Return the [X, Y] coordinate for the center point of the cell that contains the specified text.  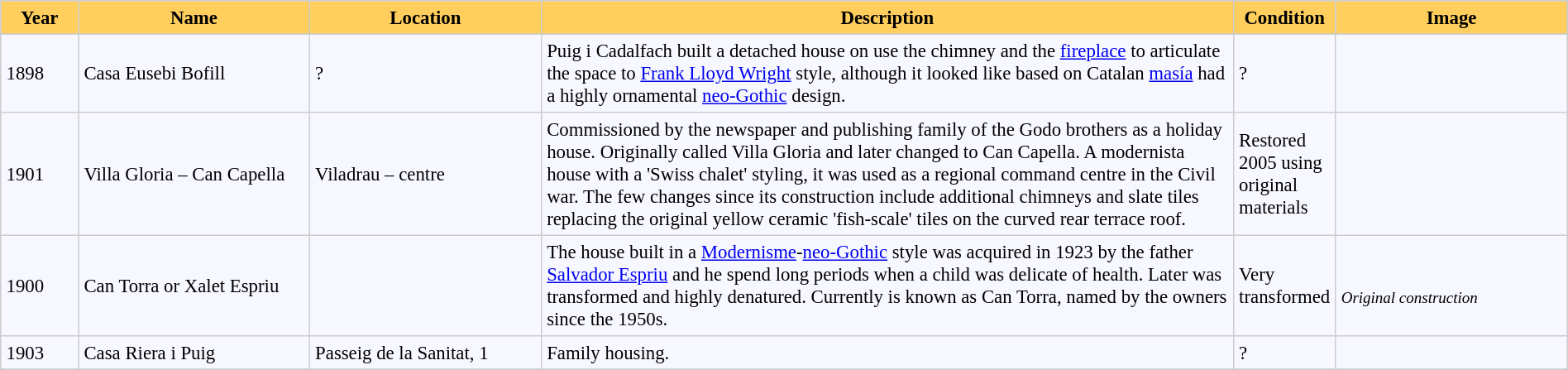
Family housing. [887, 353]
1900 [40, 286]
1898 [40, 73]
Location [425, 17]
1903 [40, 353]
Original construction [1451, 286]
Can Torra or Xalet Espriu [194, 286]
Name [194, 17]
Casa Eusebi Bofill [194, 73]
Passeig de la Sanitat, 1 [425, 353]
Year [40, 17]
1901 [40, 174]
Condition [1284, 17]
Villa Gloria – Can Capella [194, 174]
Restored 2005 using original materials [1284, 174]
Description [887, 17]
Viladrau – centre [425, 174]
Image [1451, 17]
Casa Riera i Puig [194, 353]
Very transformed [1284, 286]
